Determine the [x, y] coordinate at the center of the cell enclosing the given text.  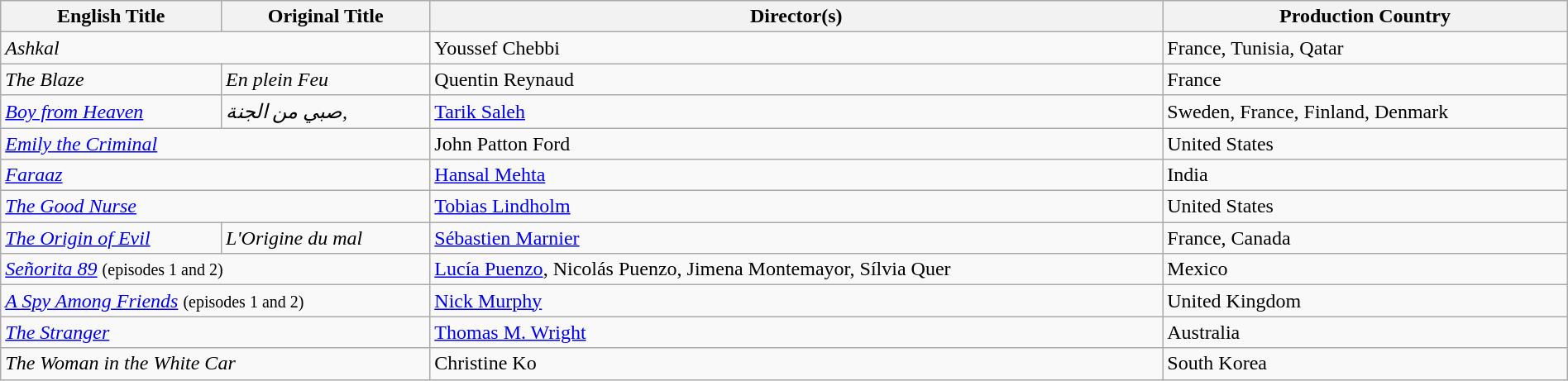
Director(s) [796, 17]
France, Tunisia, Qatar [1365, 48]
Thomas M. Wright [796, 332]
Australia [1365, 332]
Mexico [1365, 269]
France, Canada [1365, 238]
South Korea [1365, 364]
صبي من الجنة, [326, 112]
A Spy Among Friends (episodes 1 and 2) [215, 301]
Lucía Puenzo, Nicolás Puenzo, Jimena Montemayor, Sílvia Quer [796, 269]
John Patton Ford [796, 143]
Youssef Chebbi [796, 48]
Emily the Criminal [215, 143]
The Stranger [215, 332]
United Kingdom [1365, 301]
Tobias Lindholm [796, 207]
En plein Feu [326, 79]
Ashkal [215, 48]
Tarik Saleh [796, 112]
Production Country [1365, 17]
France [1365, 79]
India [1365, 175]
The Origin of Evil [111, 238]
Sébastien Marnier [796, 238]
Hansal Mehta [796, 175]
Christine Ko [796, 364]
L'Origine du mal [326, 238]
Boy from Heaven [111, 112]
The Blaze [111, 79]
Original Title [326, 17]
Señorita 89 (episodes 1 and 2) [215, 269]
Faraaz [215, 175]
The Woman in the White Car [215, 364]
The Good Nurse [215, 207]
Nick Murphy [796, 301]
Sweden, France, Finland, Denmark [1365, 112]
English Title [111, 17]
Quentin Reynaud [796, 79]
